Output the (X, Y) coordinate of the center of the cell containing the given text.  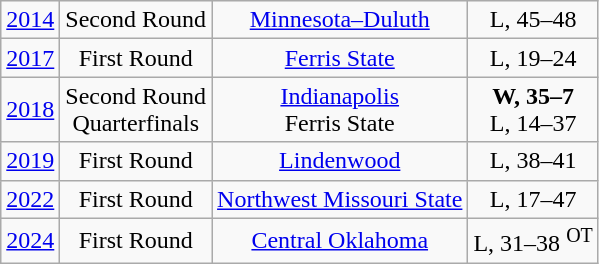
W, 35–7L, 14–37 (533, 110)
L, 31–38 OT (533, 240)
2019 (30, 161)
L, 17–47 (533, 199)
2024 (30, 240)
Central Oklahoma (340, 240)
Second Round (136, 20)
2018 (30, 110)
2022 (30, 199)
Minnesota–Duluth (340, 20)
Ferris State (340, 58)
Second RoundQuarterfinals (136, 110)
2014 (30, 20)
L, 19–24 (533, 58)
L, 38–41 (533, 161)
L, 45–48 (533, 20)
Lindenwood (340, 161)
2017 (30, 58)
Northwest Missouri State (340, 199)
IndianapolisFerris State (340, 110)
